Capture the cell that displays the provided text and extract its [x, y] central coordinate. 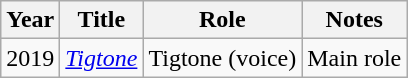
Main role [354, 58]
Tigtone [102, 58]
Tigtone (voice) [222, 58]
Title [102, 20]
Role [222, 20]
Year [30, 20]
2019 [30, 58]
Notes [354, 20]
